From the cell containing the given text, extract its center point as (X, Y) coordinate. 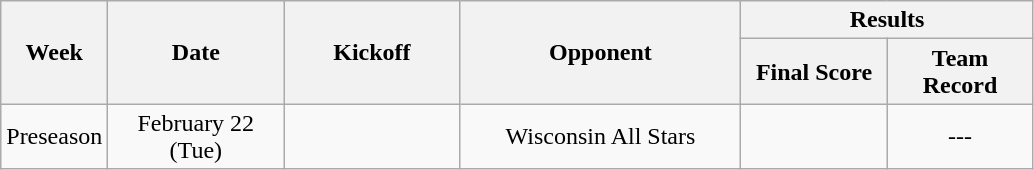
Week (54, 52)
Final Score (814, 72)
Preseason (54, 136)
Team Record (960, 72)
Results (887, 20)
Kickoff (372, 52)
--- (960, 136)
Opponent (600, 52)
Wisconsin All Stars (600, 136)
February 22 (Tue) (196, 136)
Date (196, 52)
